For the text-containing cell, return its midpoint in (x, y) coordinate format. 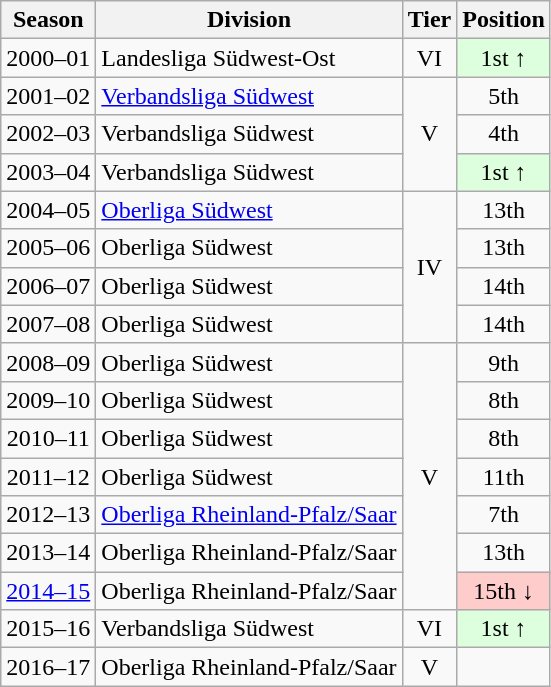
4th (504, 134)
2004–05 (48, 210)
Season (48, 20)
IV (430, 267)
15th ↓ (504, 591)
2001–02 (48, 96)
2013–14 (48, 553)
2002–03 (48, 134)
2005–06 (48, 248)
Division (249, 20)
2009–10 (48, 400)
11th (504, 477)
2003–04 (48, 172)
Tier (430, 20)
2015–16 (48, 629)
2008–09 (48, 362)
2000–01 (48, 58)
2014–15 (48, 591)
7th (504, 515)
2011–12 (48, 477)
Position (504, 20)
9th (504, 362)
5th (504, 96)
2007–08 (48, 324)
2012–13 (48, 515)
Landesliga Südwest-Ost (249, 58)
2016–17 (48, 667)
2006–07 (48, 286)
2010–11 (48, 438)
